Detect which cell encompasses the target text, then output its (x, y) center coordinate. 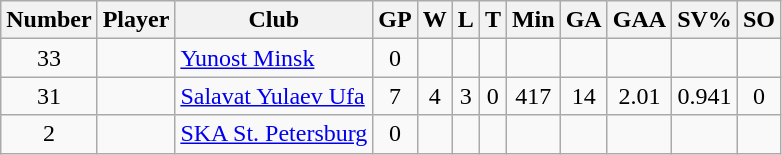
4 (434, 96)
14 (584, 96)
31 (49, 96)
SV% (705, 20)
T (492, 20)
417 (533, 96)
Salavat Yulaev Ufa (274, 96)
Min (533, 20)
W (434, 20)
GP (395, 20)
33 (49, 58)
Club (274, 20)
SKA St. Petersburg (274, 134)
7 (395, 96)
Player (136, 20)
SO (758, 20)
Number (49, 20)
2 (49, 134)
GA (584, 20)
2.01 (639, 96)
GAA (639, 20)
Yunost Minsk (274, 58)
0.941 (705, 96)
L (466, 20)
3 (466, 96)
